Return (X, Y) of the center of cell containing provided text 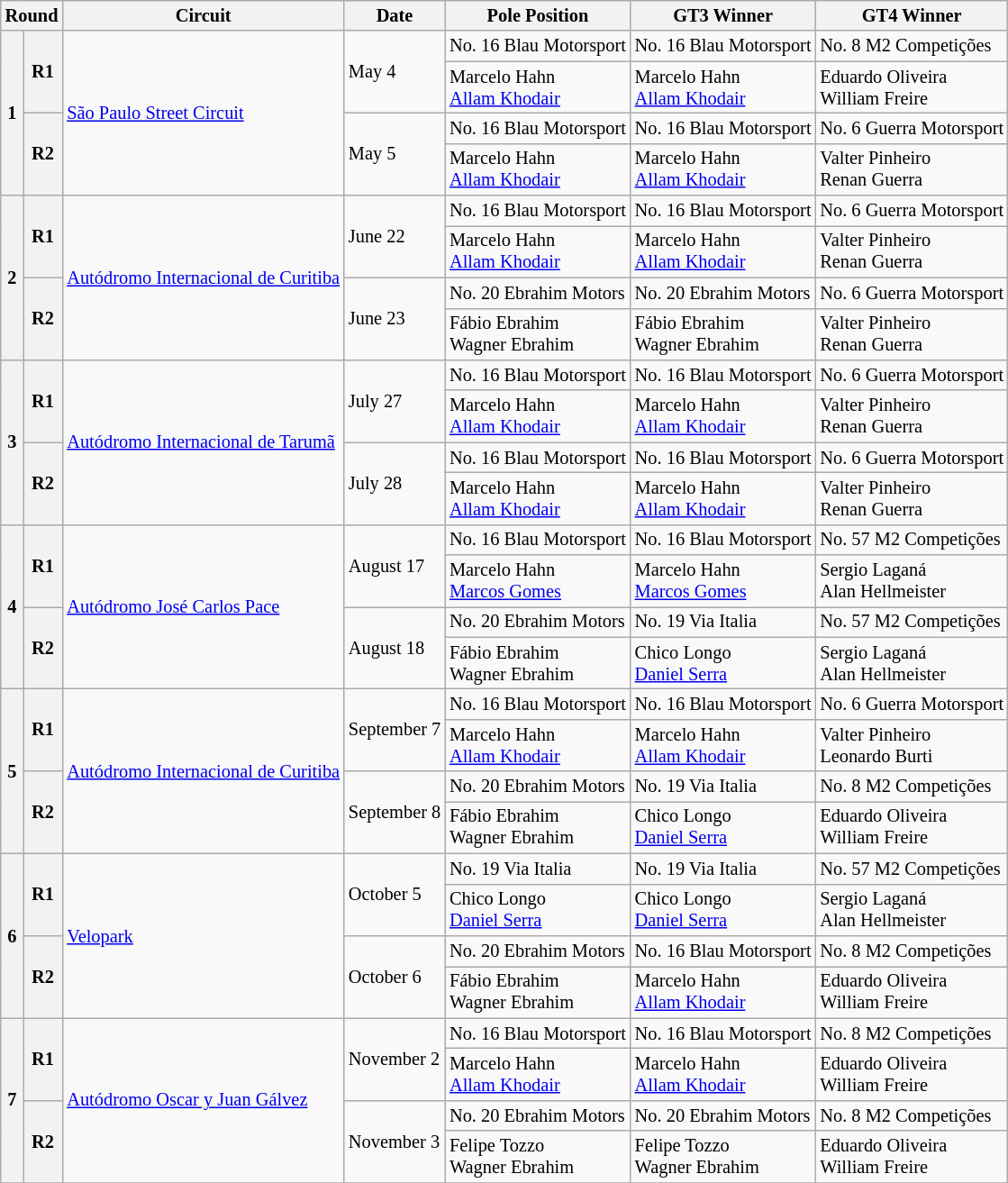
July 28 (395, 483)
1 (13, 114)
6 (13, 935)
Autódromo José Carlos Pace (204, 607)
GT3 Winner (723, 15)
Valter PinheiroLeonardo Burti (912, 745)
São Paulo Street Circuit (204, 114)
Autódromo Oscar y Juan Gálvez (204, 1101)
November 3 (395, 1141)
5 (13, 771)
Pole Position (538, 15)
Velopark (204, 935)
7 (13, 1101)
Date (395, 15)
August 18 (395, 647)
May 5 (395, 153)
June 22 (395, 236)
Autódromo Internacional de Tarumã (204, 441)
August 17 (395, 566)
September 8 (395, 813)
October 6 (395, 977)
May 4 (395, 72)
June 23 (395, 319)
3 (13, 441)
GT4 Winner (912, 15)
July 27 (395, 400)
4 (13, 607)
September 7 (395, 730)
2 (13, 278)
November 2 (395, 1060)
Circuit (204, 15)
October 5 (395, 894)
Round (32, 15)
